Detect which cell encompasses the target text, then output its [x, y] center coordinate. 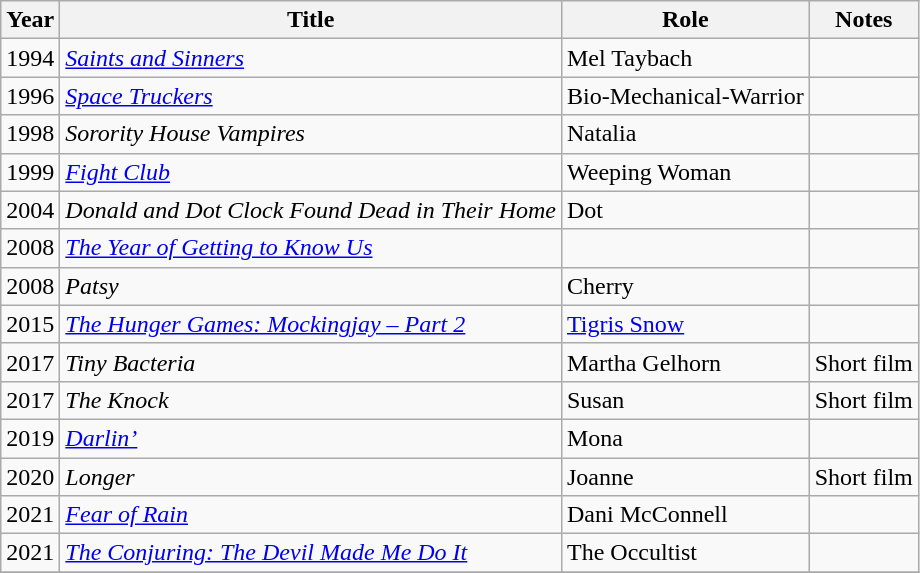
Tigris Snow [685, 324]
1996 [30, 96]
2015 [30, 324]
Dani McConnell [685, 515]
Cherry [685, 286]
The Conjuring: The Devil Made Me Do It [311, 553]
Year [30, 20]
1994 [30, 58]
Saints and Sinners [311, 58]
Patsy [311, 286]
Mel Taybach [685, 58]
Fear of Rain [311, 515]
The Hunger Games: Mockingjay – Part 2 [311, 324]
Longer [311, 477]
Weeping Woman [685, 172]
Darlin’ [311, 438]
The Year of Getting to Know Us [311, 248]
Susan [685, 400]
2020 [30, 477]
Role [685, 20]
Sorority House Vampires [311, 134]
Joanne [685, 477]
The Knock [311, 400]
Donald and Dot Clock Found Dead in Their Home [311, 210]
Space Truckers [311, 96]
Natalia [685, 134]
The Occultist [685, 553]
2004 [30, 210]
2019 [30, 438]
Title [311, 20]
1999 [30, 172]
Martha Gelhorn [685, 362]
1998 [30, 134]
Tiny Bacteria [311, 362]
Mona [685, 438]
Bio-Mechanical-Warrior [685, 96]
Dot [685, 210]
Fight Club [311, 172]
Notes [864, 20]
